Capture the cell that displays the provided text and extract its [X, Y] central coordinate. 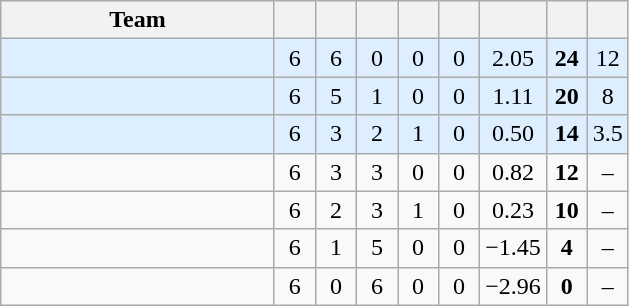
20 [566, 96]
10 [566, 210]
3.5 [608, 134]
1.11 [514, 96]
0.82 [514, 172]
4 [566, 248]
2.05 [514, 58]
−1.45 [514, 248]
8 [608, 96]
0.50 [514, 134]
−2.96 [514, 286]
14 [566, 134]
0.23 [514, 210]
24 [566, 58]
Team [138, 20]
